Extract the (x, y) coordinate from the center of the cell holding the provided text.  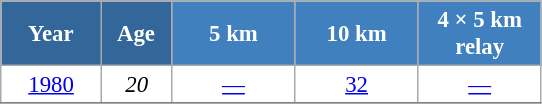
Age (136, 34)
5 km (234, 34)
32 (356, 85)
20 (136, 85)
Year (52, 34)
4 × 5 km relay (480, 34)
10 km (356, 34)
1980 (52, 85)
